Locate the cell with the specified text and output its [x, y] center coordinate. 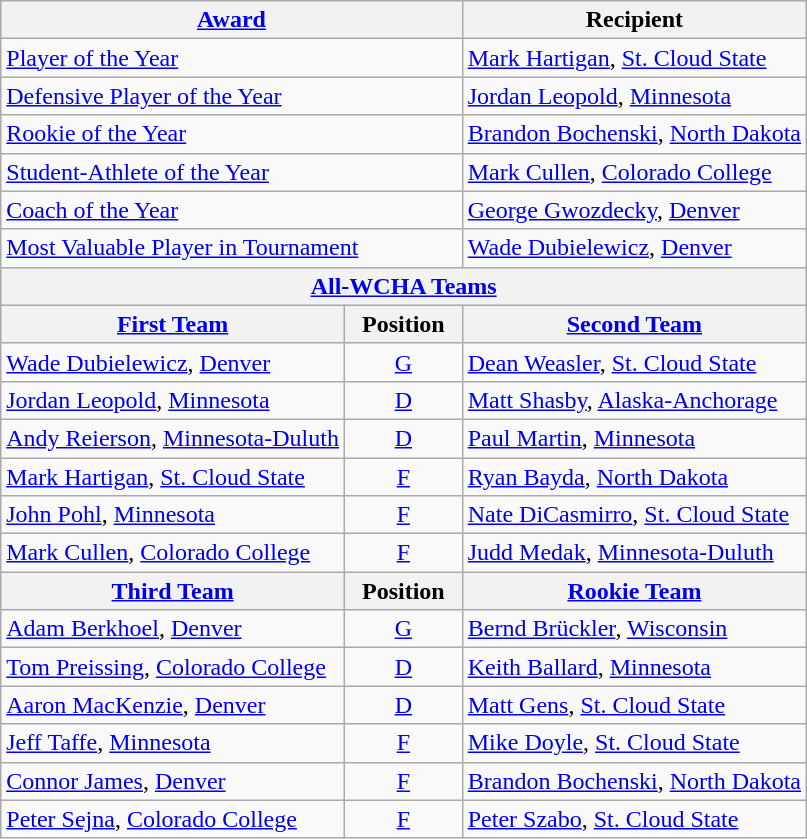
Bernd Brückler, Wisconsin [634, 629]
Third Team [173, 591]
George Gwozdecky, Denver [634, 210]
Matt Shasby, Alaska-Anchorage [634, 400]
Connor James, Denver [173, 781]
Matt Gens, St. Cloud State [634, 705]
Second Team [634, 324]
Jeff Taffe, Minnesota [173, 743]
Andy Reierson, Minnesota-Duluth [173, 438]
Rookie Team [634, 591]
Ryan Bayda, North Dakota [634, 477]
Adam Berkhoel, Denver [173, 629]
Aaron MacKenzie, Denver [173, 705]
All-WCHA Teams [404, 286]
Mike Doyle, St. Cloud State [634, 743]
Student-Athlete of the Year [232, 172]
Defensive Player of the Year [232, 96]
Recipient [634, 20]
Peter Szabo, St. Cloud State [634, 819]
Award [232, 20]
Judd Medak, Minnesota-Duluth [634, 553]
Peter Sejna, Colorado College [173, 819]
Most Valuable Player in Tournament [232, 248]
Nate DiCasmirro, St. Cloud State [634, 515]
Tom Preissing, Colorado College [173, 667]
Paul Martin, Minnesota [634, 438]
Player of the Year [232, 58]
Keith Ballard, Minnesota [634, 667]
Coach of the Year [232, 210]
Rookie of the Year [232, 134]
John Pohl, Minnesota [173, 515]
Dean Weasler, St. Cloud State [634, 362]
First Team [173, 324]
